Scan for the cell matching the given text and deliver its (X, Y) coordinate at center. 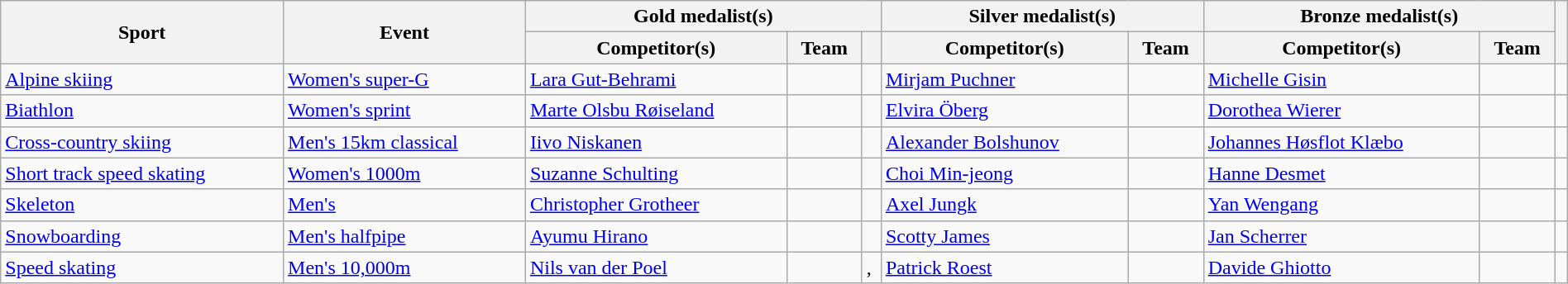
Women's sprint (405, 111)
Women's super-G (405, 79)
Event (405, 32)
Short track speed skating (142, 173)
Skeleton (142, 205)
Choi Min-jeong (1004, 173)
Alexander Bolshunov (1004, 142)
Women's 1000m (405, 173)
Axel Jungk (1004, 205)
Johannes Høsflot Klæbo (1341, 142)
Marte Olsbu Røiseland (656, 111)
Lara Gut-Behrami (656, 79)
Elvira Öberg (1004, 111)
Men's 15km classical (405, 142)
Davide Ghiotto (1341, 267)
Men's halfpipe (405, 236)
Snowboarding (142, 236)
Silver medalist(s) (1042, 17)
Sport (142, 32)
Cross-country skiing (142, 142)
Bronze medalist(s) (1379, 17)
, (872, 267)
Nils van der Poel (656, 267)
Patrick Roest (1004, 267)
Biathlon (142, 111)
Iivo Niskanen (656, 142)
Jan Scherrer (1341, 236)
Suzanne Schulting (656, 173)
Scotty James (1004, 236)
Alpine skiing (142, 79)
Mirjam Puchner (1004, 79)
Men's 10,000m (405, 267)
Michelle Gisin (1341, 79)
Ayumu Hirano (656, 236)
Men's (405, 205)
Yan Wengang (1341, 205)
Christopher Grotheer (656, 205)
Speed skating (142, 267)
Dorothea Wierer (1341, 111)
Hanne Desmet (1341, 173)
Gold medalist(s) (703, 17)
